Scan for the cell matching the given text and deliver its (x, y) coordinate at center. 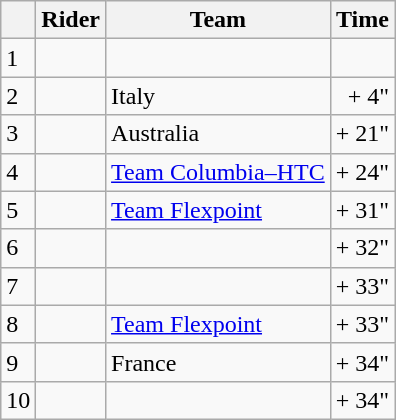
+ 4" (362, 96)
4 (18, 172)
5 (18, 210)
+ 24" (362, 172)
+ 21" (362, 134)
Australia (218, 134)
+ 32" (362, 248)
1 (18, 58)
3 (18, 134)
Time (362, 20)
France (218, 362)
6 (18, 248)
10 (18, 400)
Italy (218, 96)
Team (218, 20)
9 (18, 362)
+ 31" (362, 210)
Team Columbia–HTC (218, 172)
2 (18, 96)
8 (18, 324)
7 (18, 286)
Rider (71, 20)
